Find where the given text appears and provide that cell's center as [X, Y] coordinate. 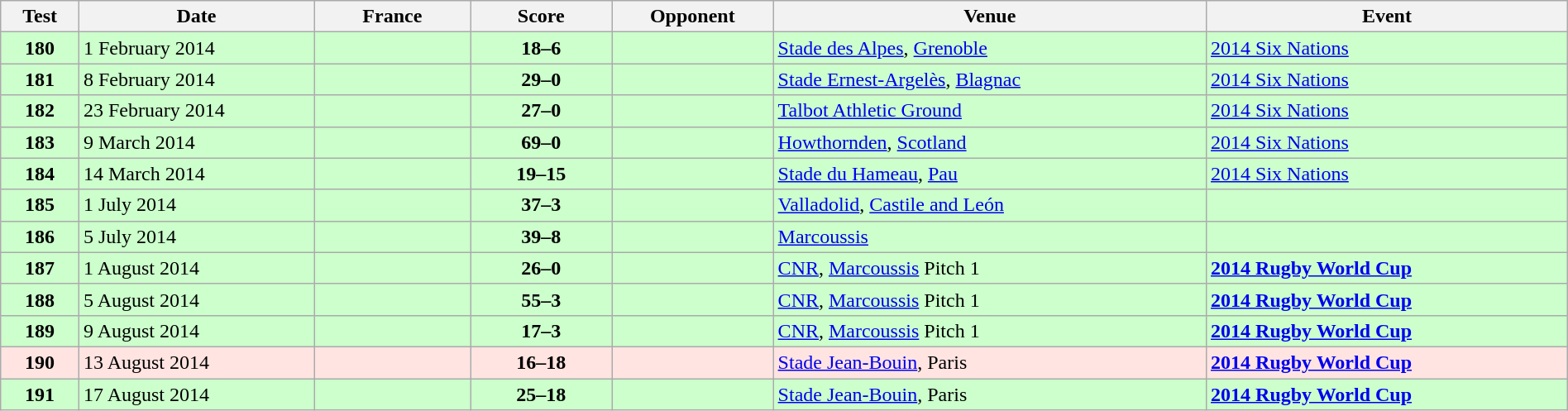
Stade du Hameau, Pau [989, 174]
23 February 2014 [196, 111]
183 [40, 142]
13 August 2014 [196, 362]
27–0 [541, 111]
188 [40, 299]
5 August 2014 [196, 299]
14 March 2014 [196, 174]
Marcoussis [989, 237]
18–6 [541, 48]
17–3 [541, 331]
1 February 2014 [196, 48]
Venue [989, 17]
55–3 [541, 299]
25–18 [541, 394]
26–0 [541, 268]
Stade Ernest-Argelès, Blagnac [989, 79]
Score [541, 17]
Date [196, 17]
Stade des Alpes, Grenoble [989, 48]
9 March 2014 [196, 142]
191 [40, 394]
184 [40, 174]
69–0 [541, 142]
187 [40, 268]
1 July 2014 [196, 205]
16–18 [541, 362]
8 February 2014 [196, 79]
France [392, 17]
182 [40, 111]
Opponent [693, 17]
Talbot Athletic Ground [989, 111]
1 August 2014 [196, 268]
17 August 2014 [196, 394]
185 [40, 205]
29–0 [541, 79]
180 [40, 48]
9 August 2014 [196, 331]
Howthornden, Scotland [989, 142]
Test [40, 17]
Valladolid, Castile and León [989, 205]
189 [40, 331]
Event [1388, 17]
186 [40, 237]
39–8 [541, 237]
37–3 [541, 205]
190 [40, 362]
19–15 [541, 174]
181 [40, 79]
5 July 2014 [196, 237]
